Extract the (X, Y) coordinate from the center of the cell holding the provided text.  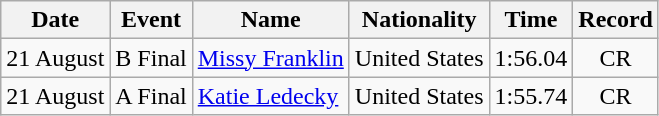
Name (270, 20)
1:55.74 (531, 96)
B Final (151, 58)
Missy Franklin (270, 58)
Date (56, 20)
Time (531, 20)
1:56.04 (531, 58)
A Final (151, 96)
Event (151, 20)
Nationality (419, 20)
Katie Ledecky (270, 96)
Record (616, 20)
